Provide the [X, Y] coordinate of the cell's center where the given text is located.  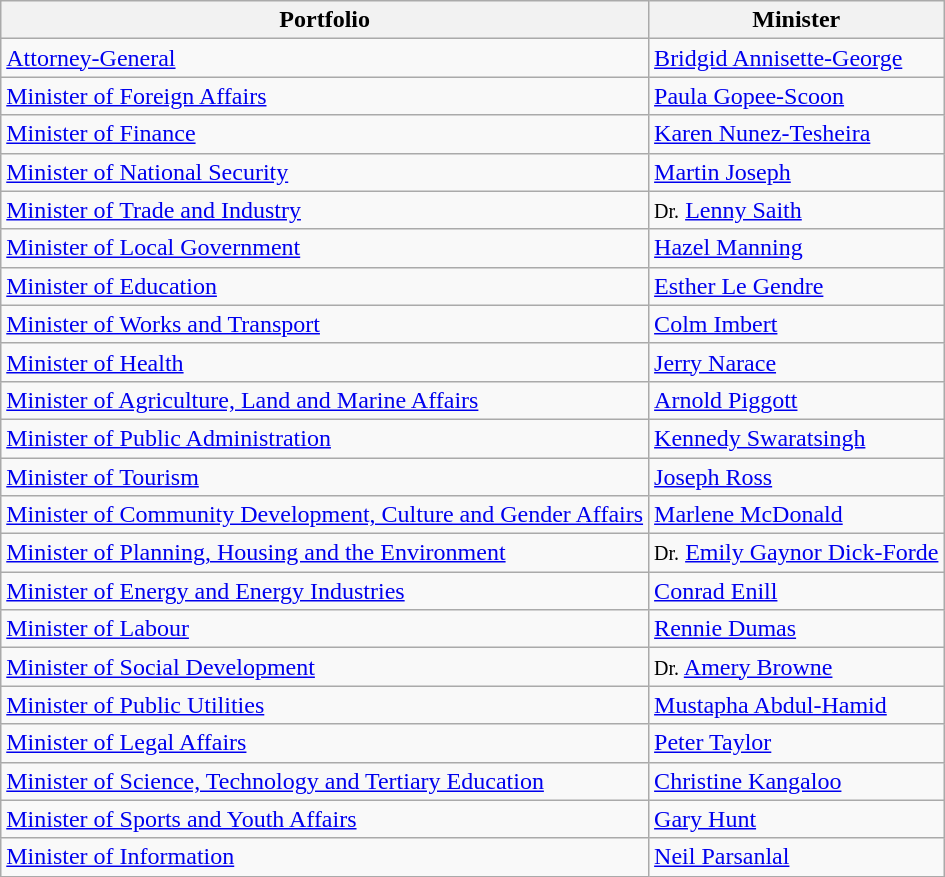
Minister of Labour [325, 629]
Minister of Sports and Youth Affairs [325, 819]
Minister of Public Utilities [325, 705]
Dr. Emily Gaynor Dick-Forde [796, 553]
Christine Kangaloo [796, 781]
Minister of Local Government [325, 248]
Bridgid Annisette-George [796, 58]
Minister of Community Development, Culture and Gender Affairs [325, 515]
Colm Imbert [796, 324]
Minister of Public Administration [325, 438]
Conrad Enill [796, 591]
Minister of Health [325, 362]
Minister of Education [325, 286]
Rennie Dumas [796, 629]
Minister of Works and Transport [325, 324]
Jerry Narace [796, 362]
Kennedy Swaratsingh [796, 438]
Minister of Tourism [325, 477]
Minister of Finance [325, 134]
Martin Joseph [796, 172]
Minister of Planning, Housing and the Environment [325, 553]
Dr. Amery Browne [796, 667]
Minister of Foreign Affairs [325, 96]
Hazel Manning [796, 248]
Minister of Trade and Industry [325, 210]
Arnold Piggott [796, 400]
Paula Gopee-Scoon [796, 96]
Minister of Science, Technology and Tertiary Education [325, 781]
Attorney-General [325, 58]
Mustapha Abdul-Hamid [796, 705]
Minister of Legal Affairs [325, 743]
Minister of Information [325, 857]
Gary Hunt [796, 819]
Portfolio [325, 20]
Minister of Agriculture, Land and Marine Affairs [325, 400]
Esther Le Gendre [796, 286]
Minister of Social Development [325, 667]
Minister of National Security [325, 172]
Dr. Lenny Saith [796, 210]
Karen Nunez-Tesheira [796, 134]
Neil Parsanlal [796, 857]
Peter Taylor [796, 743]
Marlene McDonald [796, 515]
Minister [796, 20]
Minister of Energy and Energy Industries [325, 591]
Joseph Ross [796, 477]
